Locate the cell with the specified text and output its [x, y] center coordinate. 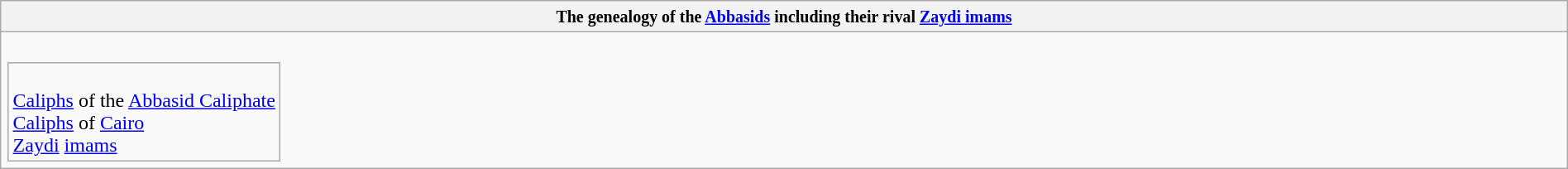
The genealogy of the Abbasids including their rival Zaydi imams [784, 17]
